Return the (x, y) coordinate for the center point of the cell that contains the specified text.  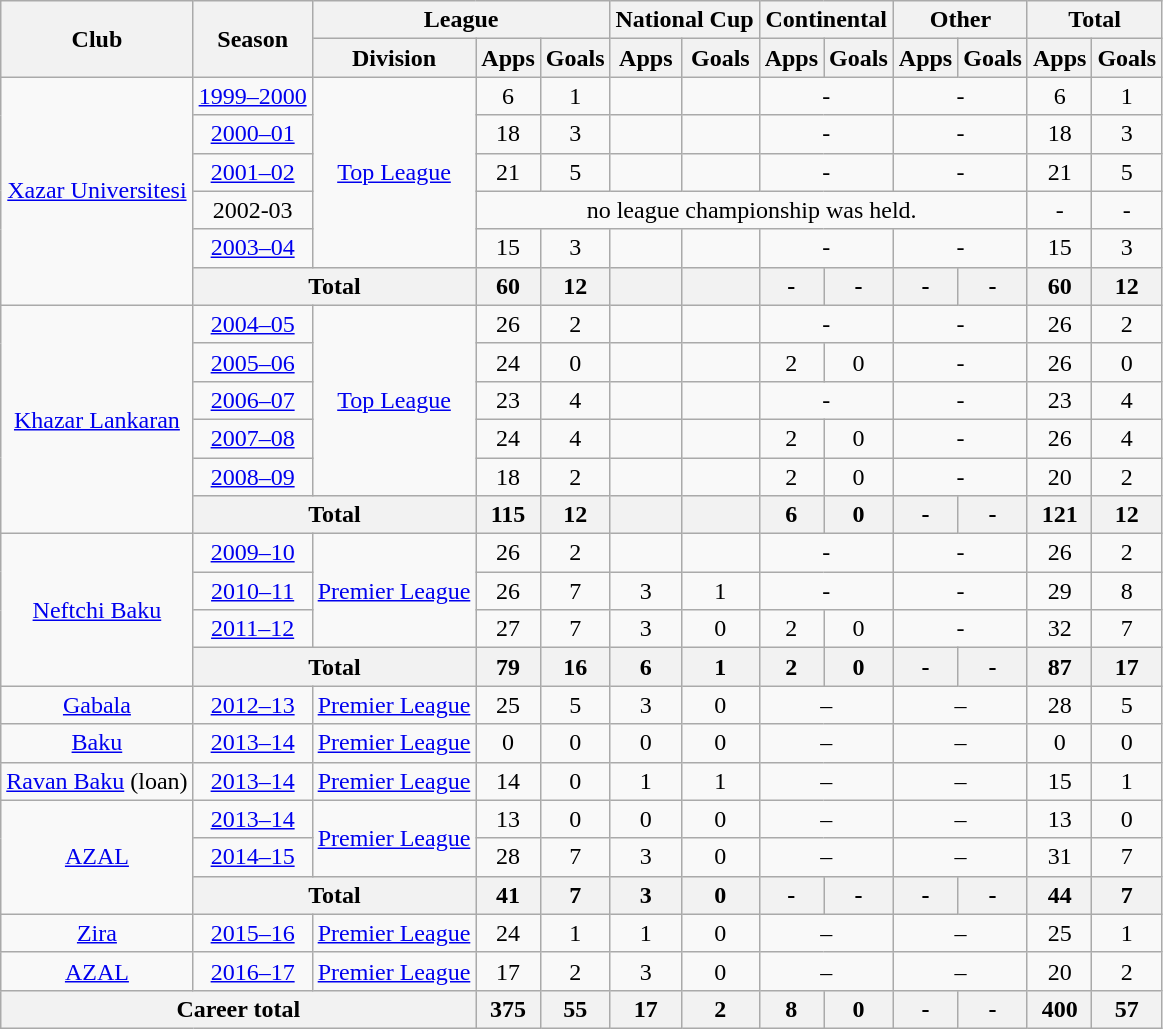
29 (1059, 591)
400 (1059, 1009)
41 (508, 895)
2005–06 (252, 362)
2011–12 (252, 629)
Continental (826, 20)
National Cup (684, 20)
Xazar Universitesi (97, 191)
115 (508, 515)
Club (97, 39)
Season (252, 39)
87 (1059, 667)
55 (575, 1009)
2001–02 (252, 172)
2009–10 (252, 553)
Career total (238, 1009)
31 (1059, 857)
Baku (97, 743)
2014–15 (252, 857)
2006–07 (252, 400)
League (461, 20)
57 (1127, 1009)
14 (508, 781)
Khazar Lankaran (97, 419)
Other (960, 20)
375 (508, 1009)
2016–17 (252, 971)
27 (508, 629)
32 (1059, 629)
Zira (97, 933)
Division (394, 58)
16 (575, 667)
2008–09 (252, 477)
2002-03 (252, 210)
Gabala (97, 705)
2010–11 (252, 591)
1999–2000 (252, 96)
121 (1059, 515)
2007–08 (252, 438)
2004–05 (252, 324)
2015–16 (252, 933)
Neftchi Baku (97, 610)
no league championship was held. (752, 210)
44 (1059, 895)
2000–01 (252, 134)
2012–13 (252, 705)
2003–04 (252, 248)
Ravan Baku (loan) (97, 781)
79 (508, 667)
